Locate the cell with the specified text and output its [x, y] center coordinate. 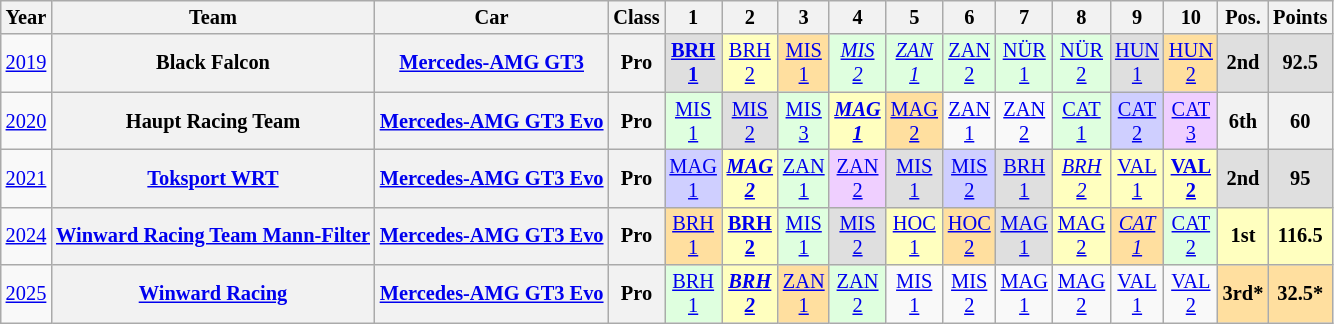
3rd* [1243, 294]
VAL2 [1191, 294]
4 [857, 17]
5 [914, 17]
9 [1137, 17]
6th [1243, 121]
Pos. [1243, 17]
Haupt Racing Team [213, 121]
Toksport WRT [213, 178]
Year [26, 17]
95 [1300, 178]
1st [1243, 236]
Points [1300, 17]
VAL 2 [1191, 178]
CAT3 [1191, 121]
2024 [26, 236]
HOC2 [970, 236]
116.5 [1300, 236]
Black Falcon [213, 63]
HUN1 [1137, 63]
Winward Racing [213, 294]
60 [1300, 121]
Class [636, 17]
6 [970, 17]
2025 [26, 294]
8 [1082, 17]
2021 [26, 178]
92.5 [1300, 63]
HUN2 [1191, 63]
Car [492, 17]
3 [804, 17]
Team [213, 17]
MIS3 [804, 121]
Winward Racing Team Mann-Filter [213, 236]
1 [692, 17]
7 [1024, 17]
2020 [26, 121]
NÜR2 [1082, 63]
2 [750, 17]
NÜR1 [1024, 63]
32.5* [1300, 294]
HOC1 [914, 236]
10 [1191, 17]
Mercedes-AMG GT3 [492, 63]
2019 [26, 63]
